Pinpoint the cell where the given text exists, returning its [X, Y] midpoint coordinate. 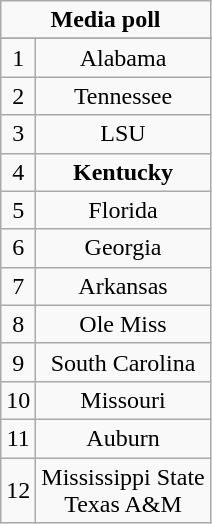
Mississippi StateTexas A&M [123, 490]
Alabama [123, 58]
Media poll [106, 20]
Kentucky [123, 172]
6 [18, 248]
7 [18, 286]
Georgia [123, 248]
4 [18, 172]
3 [18, 134]
10 [18, 400]
12 [18, 490]
11 [18, 438]
Tennessee [123, 96]
Missouri [123, 400]
Florida [123, 210]
LSU [123, 134]
5 [18, 210]
2 [18, 96]
1 [18, 58]
Arkansas [123, 286]
8 [18, 324]
9 [18, 362]
South Carolina [123, 362]
Ole Miss [123, 324]
Auburn [123, 438]
